Pinpoint the cell where the given text exists, returning its [X, Y] midpoint coordinate. 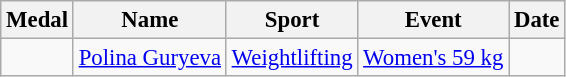
Polina Guryeva [150, 58]
Women's 59 kg [434, 58]
Medal [38, 20]
Date [537, 20]
Weightlifting [292, 58]
Event [434, 20]
Name [150, 20]
Sport [292, 20]
